Identify which cell holds the provided text, then report its (x, y) central coordinate. 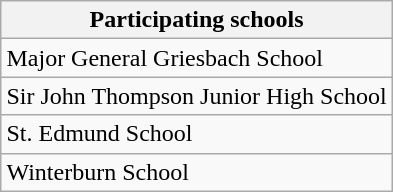
St. Edmund School (196, 134)
Sir John Thompson Junior High School (196, 96)
Participating schools (196, 20)
Major General Griesbach School (196, 58)
Winterburn School (196, 172)
